From the cell containing the given text, extract its center point as [X, Y] coordinate. 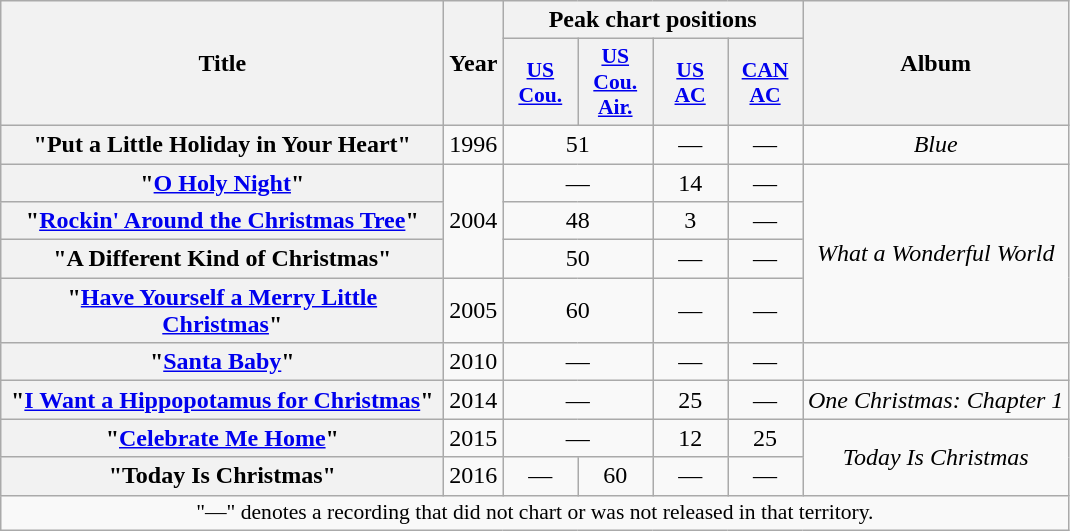
"I Want a Hippopotamus for Christmas" [222, 400]
2014 [474, 400]
2004 [474, 221]
3 [690, 221]
Blue [935, 144]
Today Is Christmas [935, 457]
51 [578, 144]
"Santa Baby" [222, 362]
One Christmas: Chapter 1 [935, 400]
"A Different Kind of Christmas" [222, 259]
"Have Yourself a Merry Little Christmas" [222, 310]
12 [690, 438]
Peak chart positions [653, 20]
2016 [474, 476]
2010 [474, 362]
USCou. [540, 82]
Album [935, 64]
2005 [474, 310]
USAC [690, 82]
"O Holy Night" [222, 183]
2015 [474, 438]
"Today Is Christmas" [222, 476]
Title [222, 64]
14 [690, 183]
48 [578, 221]
"Put a Little Holiday in Your Heart" [222, 144]
"—" denotes a recording that did not chart or was not released in that territory. [535, 513]
CANAC [766, 82]
Year [474, 64]
"Celebrate Me Home" [222, 438]
What a Wonderful World [935, 254]
USCou.Air. [616, 82]
"Rockin' Around the Christmas Tree" [222, 221]
1996 [474, 144]
50 [578, 259]
